From the cell containing the given text, extract its center point as (X, Y) coordinate. 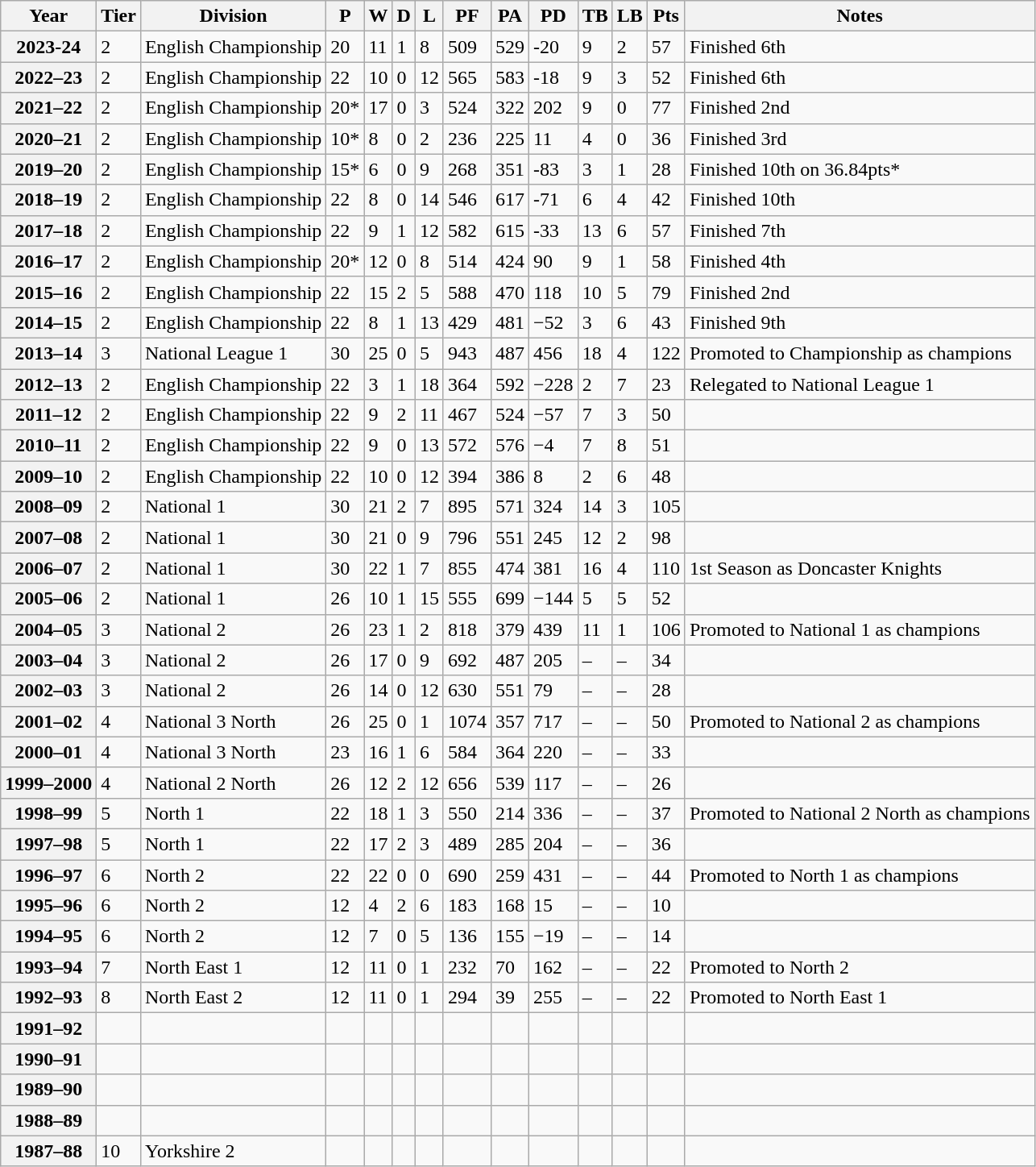
43 (665, 322)
183 (467, 906)
690 (467, 874)
Notes (860, 16)
617 (509, 200)
202 (554, 108)
1989–90 (48, 1090)
2002–03 (48, 691)
1074 (467, 721)
225 (509, 139)
381 (554, 568)
W (379, 16)
-83 (554, 169)
571 (509, 507)
2009–10 (48, 476)
118 (554, 292)
245 (554, 538)
2016–17 (48, 261)
90 (554, 261)
2023-24 (48, 47)
58 (665, 261)
357 (509, 721)
268 (467, 169)
943 (467, 353)
322 (509, 108)
2000–01 (48, 752)
−144 (554, 599)
77 (665, 108)
North East 1 (233, 967)
467 (467, 415)
394 (467, 476)
692 (467, 660)
PA (509, 16)
236 (467, 139)
2004–05 (48, 629)
Promoted to North 1 as champions (860, 874)
1991–92 (48, 1028)
Promoted to North East 1 (860, 998)
Promoted to National 1 as champions (860, 629)
−57 (554, 415)
2021–22 (48, 108)
48 (665, 476)
259 (509, 874)
509 (467, 47)
572 (467, 446)
−52 (554, 322)
386 (509, 476)
2020–21 (48, 139)
Finished 10th on 36.84pts* (860, 169)
2010–11 (48, 446)
106 (665, 629)
51 (665, 446)
582 (467, 230)
PF (467, 16)
TB (595, 16)
-18 (554, 77)
565 (467, 77)
379 (509, 629)
2012–13 (48, 384)
550 (467, 813)
424 (509, 261)
10* (345, 139)
481 (509, 322)
232 (467, 967)
514 (467, 261)
Finished 10th (860, 200)
-20 (554, 47)
204 (554, 844)
615 (509, 230)
630 (467, 691)
39 (509, 998)
324 (554, 507)
National 2 North (233, 783)
456 (554, 353)
285 (509, 844)
489 (467, 844)
546 (467, 200)
-71 (554, 200)
555 (467, 599)
592 (509, 384)
Promoted to National 2 as champions (860, 721)
Pts (665, 16)
Finished 7th (860, 230)
PD (554, 16)
439 (554, 629)
15* (345, 169)
168 (509, 906)
LB (630, 16)
Finished 3rd (860, 139)
1999–2000 (48, 783)
895 (467, 507)
37 (665, 813)
351 (509, 169)
220 (554, 752)
584 (467, 752)
255 (554, 998)
576 (509, 446)
−19 (554, 937)
1992–93 (48, 998)
656 (467, 783)
2003–04 (48, 660)
2001–02 (48, 721)
Promoted to Championship as champions (860, 353)
2005–06 (48, 599)
539 (509, 783)
122 (665, 353)
−228 (554, 384)
-33 (554, 230)
Yorkshire 2 (233, 1151)
2007–08 (48, 538)
117 (554, 783)
155 (509, 937)
1994–95 (48, 937)
855 (467, 568)
2006–07 (48, 568)
214 (509, 813)
2013–14 (48, 353)
Finished 4th (860, 261)
294 (467, 998)
1st Season as Doncaster Knights (860, 568)
2017–18 (48, 230)
431 (554, 874)
Tier (119, 16)
1997–98 (48, 844)
1987–88 (48, 1151)
Relegated to National League 1 (860, 384)
98 (665, 538)
699 (509, 599)
P (345, 16)
2014–15 (48, 322)
2019–20 (48, 169)
1998–99 (48, 813)
336 (554, 813)
110 (665, 568)
1988–89 (48, 1120)
429 (467, 322)
1995–96 (48, 906)
529 (509, 47)
National League 1 (233, 353)
2011–12 (48, 415)
42 (665, 200)
2015–16 (48, 292)
1993–94 (48, 967)
105 (665, 507)
−4 (554, 446)
L (429, 16)
470 (509, 292)
2008–09 (48, 507)
Year (48, 16)
588 (467, 292)
20 (345, 47)
205 (554, 660)
2018–19 (48, 200)
583 (509, 77)
162 (554, 967)
70 (509, 967)
796 (467, 538)
1996–97 (48, 874)
North East 2 (233, 998)
Finished 9th (860, 322)
Promoted to North 2 (860, 967)
136 (467, 937)
818 (467, 629)
34 (665, 660)
2022–23 (48, 77)
1990–91 (48, 1059)
717 (554, 721)
474 (509, 568)
Division (233, 16)
44 (665, 874)
Promoted to National 2 North as champions (860, 813)
33 (665, 752)
D (404, 16)
